Find where the given text appears and provide that cell's center as [x, y] coordinate. 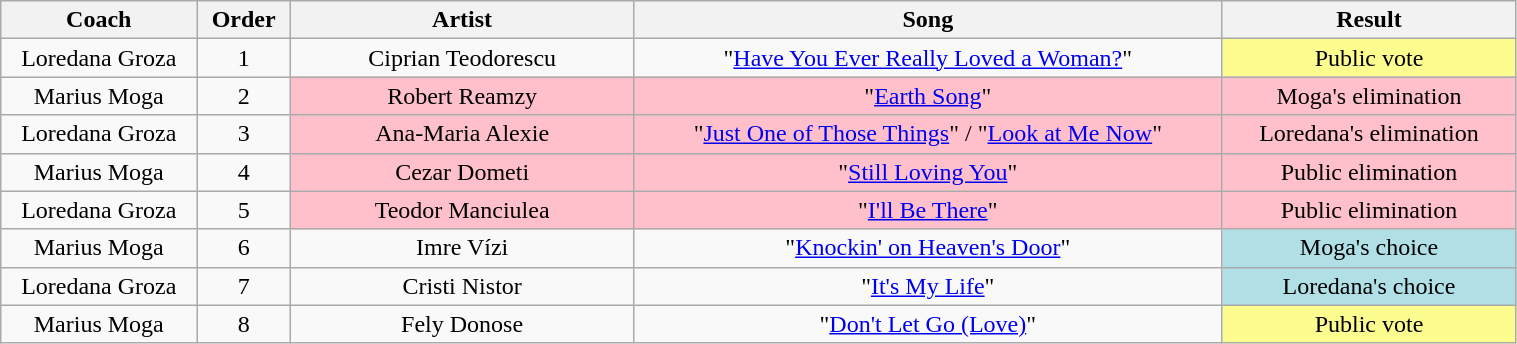
Coach [99, 20]
"Earth Song" [928, 96]
1 [244, 58]
Order [244, 20]
Loredana's choice [1369, 286]
Song [928, 20]
Cristi Nistor [462, 286]
Robert Reamzy [462, 96]
Ana-Maria Alexie [462, 134]
Result [1369, 20]
"Still Loving You" [928, 172]
"Knockin' on Heaven's Door" [928, 248]
Teodor Manciulea [462, 210]
Ciprian Teodorescu [462, 58]
Cezar Dometi [462, 172]
Imre Vízi [462, 248]
5 [244, 210]
Loredana's elimination [1369, 134]
3 [244, 134]
Moga's elimination [1369, 96]
Artist [462, 20]
2 [244, 96]
8 [244, 324]
"It's My Life" [928, 286]
Fely Donose [462, 324]
7 [244, 286]
"Don't Let Go (Love)" [928, 324]
"I'll Be There" [928, 210]
6 [244, 248]
"Just One of Those Things" / "Look at Me Now" [928, 134]
Moga's choice [1369, 248]
4 [244, 172]
"Have You Ever Really Loved a Woman?" [928, 58]
